Return [X, Y] of the center of cell containing provided text 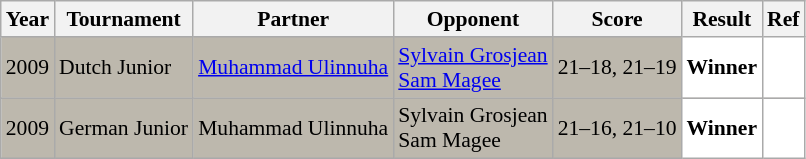
Score [618, 19]
21–18, 21–19 [618, 68]
Ref [783, 19]
Tournament [124, 19]
German Junior [124, 128]
Year [28, 19]
Result [722, 19]
Opponent [472, 19]
Dutch Junior [124, 68]
21–16, 21–10 [618, 128]
Partner [293, 19]
